Output the (X, Y) coordinate of the center of the cell containing the given text.  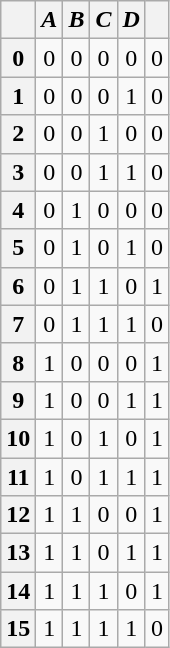
8 (18, 362)
14 (18, 591)
10 (18, 438)
3 (18, 172)
12 (18, 515)
13 (18, 553)
4 (18, 210)
5 (18, 248)
15 (18, 629)
9 (18, 400)
A (50, 20)
11 (18, 477)
2 (18, 134)
6 (18, 286)
C (104, 20)
D (131, 20)
B (76, 20)
7 (18, 324)
